Extract the (x, y) coordinate from the center of the cell holding the provided text.  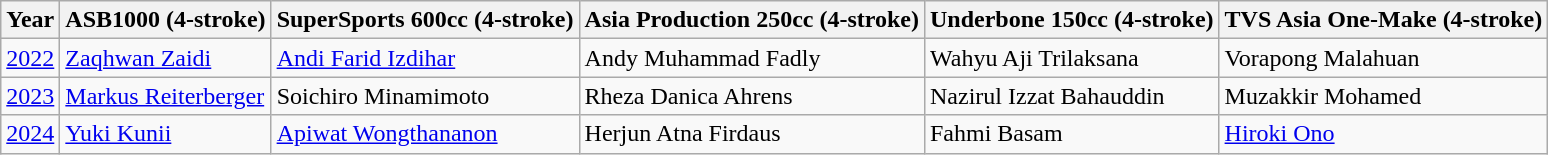
ASB1000 (4-stroke) (166, 20)
2023 (30, 96)
Markus Reiterberger (166, 96)
Rheza Danica Ahrens (752, 96)
Fahmi Basam (1072, 134)
2024 (30, 134)
TVS Asia One-Make (4-stroke) (1384, 20)
Herjun Atna Firdaus (752, 134)
Yuki Kunii (166, 134)
Asia Production 250cc (4-stroke) (752, 20)
Vorapong Malahuan (1384, 58)
Year (30, 20)
Apiwat Wongthananon (425, 134)
Underbone 150cc (4-stroke) (1072, 20)
Zaqhwan Zaidi (166, 58)
Soichiro Minamimoto (425, 96)
SuperSports 600cc (4-stroke) (425, 20)
Andi Farid Izdihar (425, 58)
Andy Muhammad Fadly (752, 58)
Nazirul Izzat Bahauddin (1072, 96)
Wahyu Aji Trilaksana (1072, 58)
Hiroki Ono (1384, 134)
2022 (30, 58)
Muzakkir Mohamed (1384, 96)
